Return the [X, Y] coordinate for the center point of the cell that contains the specified text.  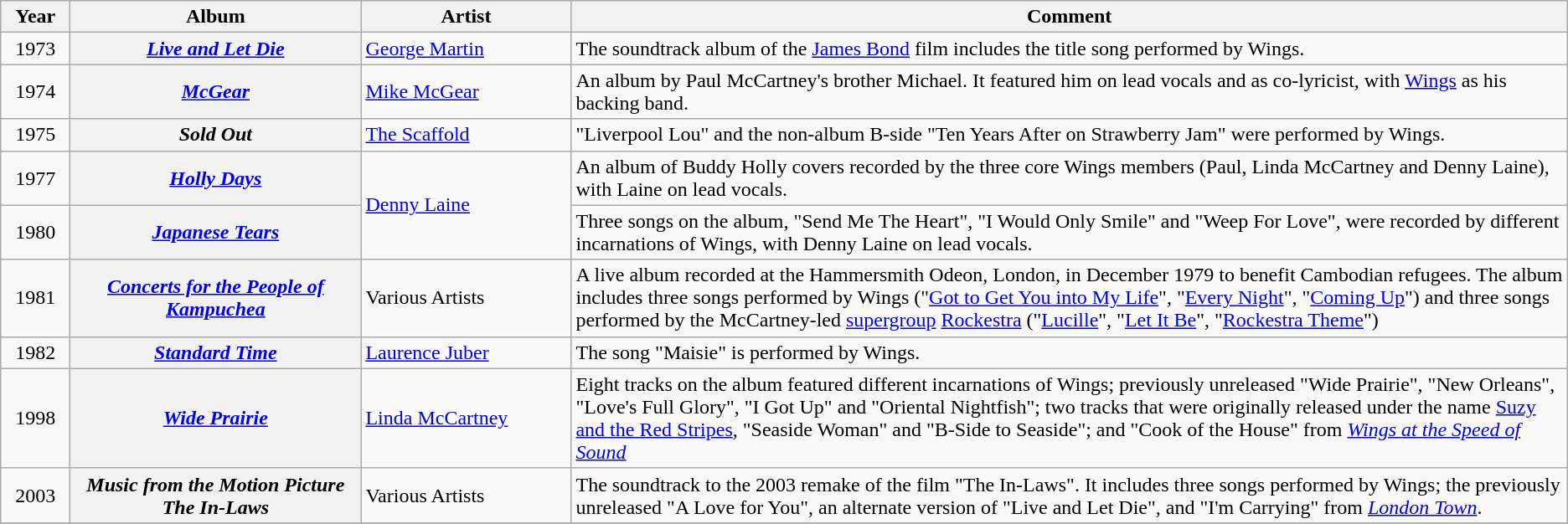
Comment [1069, 17]
Holly Days [216, 177]
An album by Paul McCartney's brother Michael. It featured him on lead vocals and as co-lyricist, with Wings as his backing band. [1069, 92]
"Liverpool Lou" and the non-album B-side "Ten Years After on Strawberry Jam" were performed by Wings. [1069, 135]
Standard Time [216, 352]
The Scaffold [466, 135]
1974 [35, 92]
1977 [35, 177]
Laurence Juber [466, 352]
Album [216, 17]
George Martin [466, 49]
The soundtrack album of the James Bond film includes the title song performed by Wings. [1069, 49]
Artist [466, 17]
1998 [35, 419]
Linda McCartney [466, 419]
1981 [35, 298]
The song "Maisie" is performed by Wings. [1069, 352]
2003 [35, 496]
Denny Laine [466, 205]
Live and Let Die [216, 49]
1975 [35, 135]
Music from the Motion Picture The In-Laws [216, 496]
Mike McGear [466, 92]
Sold Out [216, 135]
Wide Prairie [216, 419]
Year [35, 17]
McGear [216, 92]
Japanese Tears [216, 233]
Concerts for the People of Kampuchea [216, 298]
1980 [35, 233]
1973 [35, 49]
An album of Buddy Holly covers recorded by the three core Wings members (Paul, Linda McCartney and Denny Laine), with Laine on lead vocals. [1069, 177]
1982 [35, 352]
